From the cell containing the given text, extract its center point as [X, Y] coordinate. 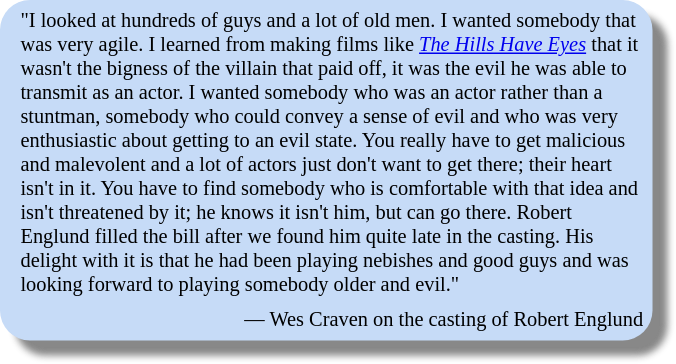
— Wes Craven on the casting of Robert Englund [332, 320]
